Search for the cell housing the specified text and yield its (x, y) center coordinate. 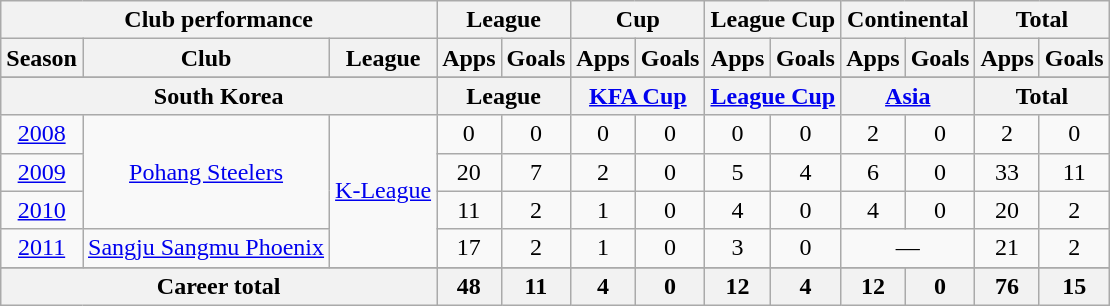
76 (1007, 286)
6 (873, 172)
33 (1007, 172)
Asia (908, 96)
5 (738, 172)
South Korea (219, 96)
KFA Cup (638, 96)
K-League (384, 191)
Pohang Steelers (206, 172)
— (908, 248)
Sangju Sangmu Phoenix (206, 248)
Cup (638, 20)
17 (469, 248)
21 (1007, 248)
7 (536, 172)
Season (42, 58)
Club (206, 58)
Club performance (219, 20)
2010 (42, 210)
15 (1074, 286)
2008 (42, 134)
Continental (908, 20)
2011 (42, 248)
48 (469, 286)
2009 (42, 172)
3 (738, 248)
Career total (219, 286)
